Return (X, Y) of the center of cell containing provided text 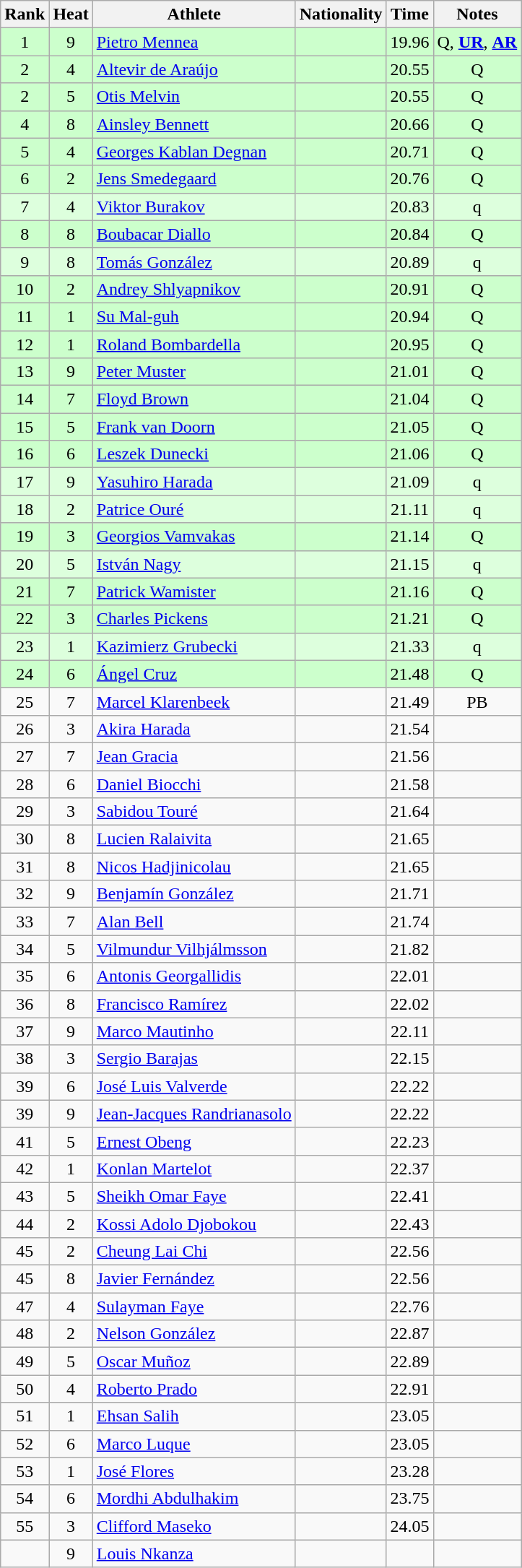
17 (25, 482)
29 (25, 812)
21.04 (410, 399)
20.71 (410, 152)
Antonis Georgallidis (193, 976)
Tomás González (193, 261)
43 (25, 1196)
52 (25, 1444)
20.95 (410, 345)
11 (25, 316)
Alan Bell (193, 922)
27 (25, 756)
22.89 (410, 1361)
22.76 (410, 1307)
Sabidou Touré (193, 812)
21.16 (410, 592)
Oscar Muñoz (193, 1361)
Sulayman Faye (193, 1307)
Georges Kablan Degnan (193, 152)
23.28 (410, 1471)
Nelson González (193, 1334)
Akira Harada (193, 729)
Marco Mautinho (193, 1031)
47 (25, 1307)
21.01 (410, 372)
28 (25, 784)
22.43 (410, 1224)
16 (25, 454)
55 (25, 1526)
21 (25, 592)
Javier Fernández (193, 1279)
22.01 (410, 976)
20 (25, 564)
22.11 (410, 1031)
Marcel Klarenbeek (193, 701)
21.05 (410, 427)
34 (25, 949)
22 (25, 619)
23 (25, 646)
22.15 (410, 1059)
51 (25, 1416)
Benjamín González (193, 894)
Sergio Barajas (193, 1059)
Ainsley Bennett (193, 124)
20.76 (410, 179)
35 (25, 976)
42 (25, 1169)
Lucien Ralaivita (193, 839)
21.11 (410, 509)
19.96 (410, 42)
Nicos Hadjinicolau (193, 867)
48 (25, 1334)
32 (25, 894)
Sheikh Omar Faye (193, 1196)
Boubacar Diallo (193, 234)
Time (410, 14)
Georgios Vamvakas (193, 537)
Patrick Wamister (193, 592)
19 (25, 537)
24 (25, 674)
Su Mal-guh (193, 316)
Daniel Biocchi (193, 784)
Konlan Martelot (193, 1169)
25 (25, 701)
Charles Pickens (193, 619)
Marco Luque (193, 1444)
Q, UR, AR (477, 42)
41 (25, 1141)
Jean-Jacques Randrianasolo (193, 1114)
Altevir de Araújo (193, 69)
Leszek Dunecki (193, 454)
54 (25, 1499)
Ernest Obeng (193, 1141)
20.94 (410, 316)
36 (25, 1004)
31 (25, 867)
21.49 (410, 701)
Mordhi Abdulhakim (193, 1499)
Floyd Brown (193, 399)
20.91 (410, 289)
José Luis Valverde (193, 1086)
Ángel Cruz (193, 674)
21.64 (410, 812)
Cheung Lai Chi (193, 1252)
10 (25, 289)
Otis Melvin (193, 97)
José Flores (193, 1471)
21.33 (410, 646)
Jean Gracia (193, 756)
Kossi Adolo Djobokou (193, 1224)
Yasuhiro Harada (193, 482)
21.54 (410, 729)
21.56 (410, 756)
23.75 (410, 1499)
Francisco Ramírez (193, 1004)
Rank (25, 14)
Louis Nkanza (193, 1554)
21.82 (410, 949)
37 (25, 1031)
22.87 (410, 1334)
Clifford Maseko (193, 1526)
15 (25, 427)
Frank van Doorn (193, 427)
53 (25, 1471)
12 (25, 345)
21.71 (410, 894)
20.89 (410, 261)
21.74 (410, 922)
Andrey Shlyapnikov (193, 289)
Peter Muster (193, 372)
Vilmundur Vilhjálmsson (193, 949)
Heat (71, 14)
Nationality (341, 14)
14 (25, 399)
20.84 (410, 234)
21.15 (410, 564)
21.21 (410, 619)
22.37 (410, 1169)
24.05 (410, 1526)
22.91 (410, 1389)
21.14 (410, 537)
33 (25, 922)
22.23 (410, 1141)
21.06 (410, 454)
21.58 (410, 784)
Notes (477, 14)
Patrice Ouré (193, 509)
49 (25, 1361)
Roberto Prado (193, 1389)
Ehsan Salih (193, 1416)
Athlete (193, 14)
Viktor Burakov (193, 207)
18 (25, 509)
István Nagy (193, 564)
Kazimierz Grubecki (193, 646)
20.83 (410, 207)
22.02 (410, 1004)
50 (25, 1389)
38 (25, 1059)
44 (25, 1224)
20.66 (410, 124)
13 (25, 372)
22.41 (410, 1196)
21.09 (410, 482)
26 (25, 729)
Roland Bombardella (193, 345)
Pietro Mennea (193, 42)
Jens Smedegaard (193, 179)
30 (25, 839)
21.48 (410, 674)
PB (477, 701)
